Pinpoint the cell where the given text exists, returning its (x, y) midpoint coordinate. 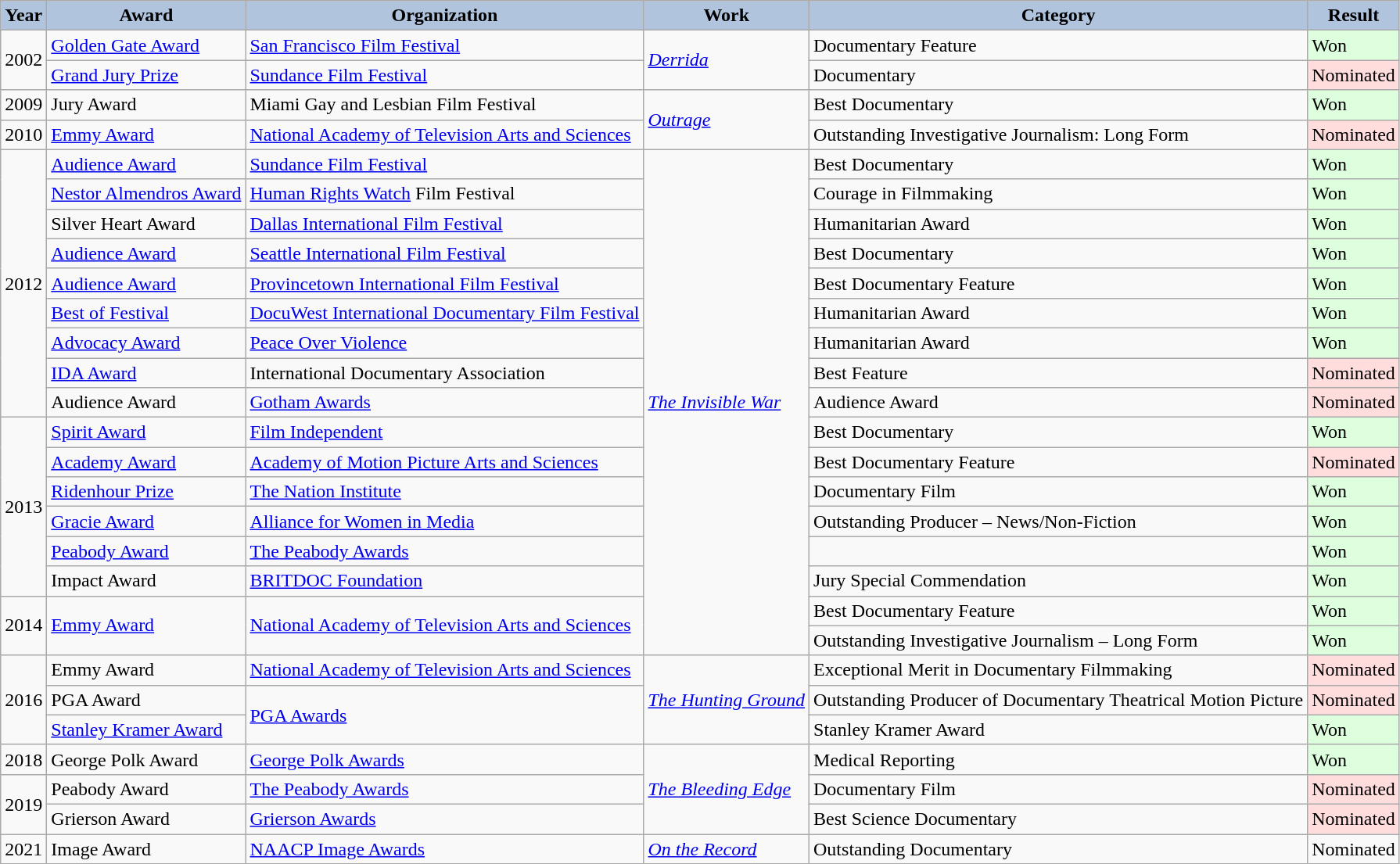
Medical Reporting (1059, 759)
The Nation Institute (444, 492)
DocuWest International Documentary Film Festival (444, 313)
Courage in Filmmaking (1059, 194)
Human Rights Watch Film Festival (444, 194)
Dallas International Film Festival (444, 224)
Silver Heart Award (146, 224)
Gracie Award (146, 522)
Outstanding Producer – News/Non-Fiction (1059, 522)
Outstanding Documentary (1059, 848)
Outstanding Investigative Journalism: Long Form (1059, 134)
2019 (23, 804)
PGA Award (146, 700)
Grierson Award (146, 819)
Best Feature (1059, 373)
Award (146, 16)
Grierson Awards (444, 819)
2016 (23, 700)
Miami Gay and Lesbian Film Festival (444, 105)
Year (23, 16)
Academy Award (146, 462)
International Documentary Association (444, 373)
Impact Award (146, 581)
Exceptional Merit in Documentary Filmmaking (1059, 670)
IDA Award (146, 373)
Gotham Awards (444, 403)
On the Record (727, 848)
2002 (23, 60)
Organization (444, 16)
Academy of Motion Picture Arts and Sciences (444, 462)
Jury Award (146, 105)
2018 (23, 759)
PGA Awards (444, 715)
Alliance for Women in Media (444, 522)
Jury Special Commendation (1059, 581)
Film Independent (444, 432)
2009 (23, 105)
The Invisible War (727, 402)
San Francisco Film Festival (444, 45)
Best Science Documentary (1059, 819)
Documentary Feature (1059, 45)
BRITDOC Foundation (444, 581)
2010 (23, 134)
Outrage (727, 120)
NAACP Image Awards (444, 848)
Spirit Award (146, 432)
Work (727, 16)
George Polk Award (146, 759)
Category (1059, 16)
The Bleeding Edge (727, 789)
2014 (23, 626)
Outstanding Investigative Journalism – Long Form (1059, 640)
2021 (23, 848)
Outstanding Producer of Documentary Theatrical Motion Picture (1059, 700)
Provincetown International Film Festival (444, 283)
Documentary (1059, 75)
The Hunting Ground (727, 700)
Golden Gate Award (146, 45)
George Polk Awards (444, 759)
Grand Jury Prize (146, 75)
Seattle International Film Festival (444, 253)
Peace Over Violence (444, 342)
Advocacy Award (146, 342)
Image Award (146, 848)
Nestor Almendros Award (146, 194)
Result (1354, 16)
Ridenhour Prize (146, 492)
2012 (23, 283)
Best of Festival (146, 313)
Derrida (727, 60)
2013 (23, 507)
